Pinpoint the cell where the given text exists, returning its (X, Y) midpoint coordinate. 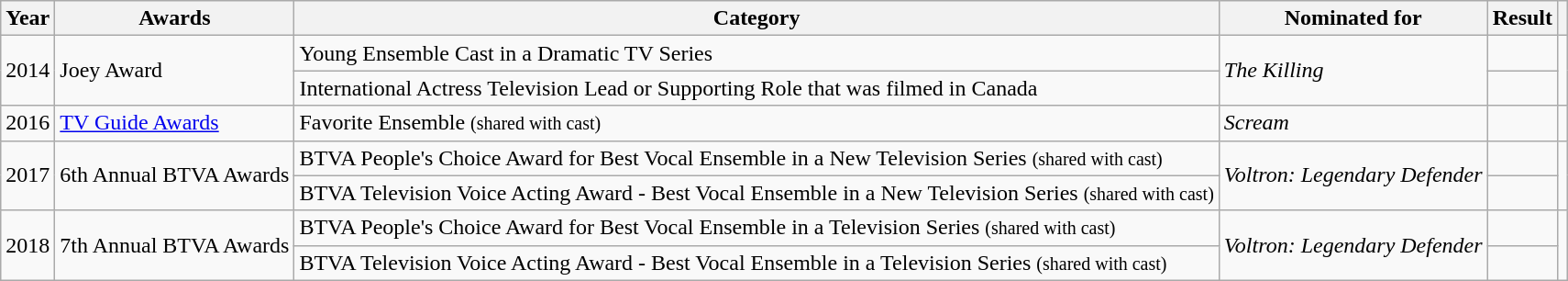
International Actress Television Lead or Supporting Role that was filmed in Canada (756, 88)
BTVA Television Voice Acting Award - Best Vocal Ensemble in a New Television Series (shared with cast) (756, 193)
2016 (28, 123)
6th Annual BTVA Awards (174, 175)
The Killing (1353, 71)
BTVA People's Choice Award for Best Vocal Ensemble in a New Television Series (shared with cast) (756, 158)
BTVA Television Voice Acting Award - Best Vocal Ensemble in a Television Series (shared with cast) (756, 263)
2017 (28, 175)
Scream (1353, 123)
Year (28, 18)
2018 (28, 245)
Category (756, 18)
Nominated for (1353, 18)
Awards (174, 18)
Young Ensemble Cast in a Dramatic TV Series (756, 53)
BTVA People's Choice Award for Best Vocal Ensemble in a Television Series (shared with cast) (756, 228)
Joey Award (174, 71)
7th Annual BTVA Awards (174, 245)
TV Guide Awards (174, 123)
Favorite Ensemble (shared with cast) (756, 123)
Result (1522, 18)
2014 (28, 71)
